From the cell containing the given text, extract its center point as [X, Y] coordinate. 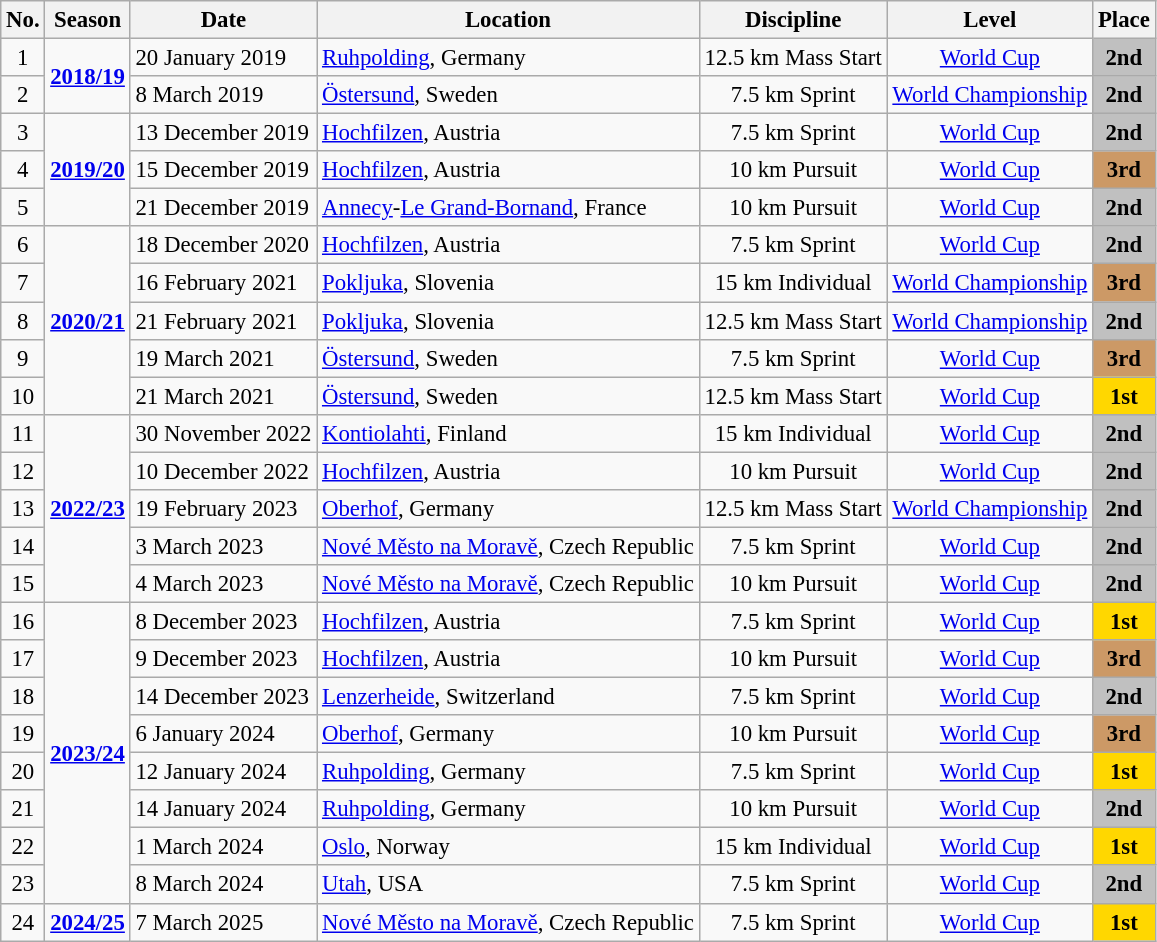
21 [23, 809]
Season [88, 20]
17 [23, 659]
Location [508, 20]
21 March 2021 [223, 396]
Level [990, 20]
2023/24 [88, 752]
No. [23, 20]
11 [23, 433]
15 December 2019 [223, 170]
12 [23, 471]
20 [23, 772]
16 February 2021 [223, 283]
23 [23, 885]
3 March 2023 [223, 546]
7 March 2025 [223, 922]
6 [23, 245]
30 November 2022 [223, 433]
2 [23, 95]
3 [23, 133]
8 December 2023 [223, 621]
22 [23, 847]
19 March 2021 [223, 358]
Lenzerheide, Switzerland [508, 697]
5 [23, 208]
2024/25 [88, 922]
Place [1124, 20]
12 January 2024 [223, 772]
1 [23, 58]
9 [23, 358]
2018/19 [88, 76]
4 March 2023 [223, 584]
14 January 2024 [223, 809]
Discipline [793, 20]
24 [23, 922]
Oslo, Norway [508, 847]
14 [23, 546]
19 [23, 734]
Date [223, 20]
Annecy-Le Grand-Bornand, France [508, 208]
13 December 2019 [223, 133]
19 February 2023 [223, 509]
21 December 2019 [223, 208]
14 December 2023 [223, 697]
16 [23, 621]
8 March 2019 [223, 95]
20 January 2019 [223, 58]
9 December 2023 [223, 659]
18 [23, 697]
7 [23, 283]
Utah, USA [508, 885]
10 [23, 396]
18 December 2020 [223, 245]
13 [23, 509]
15 [23, 584]
10 December 2022 [223, 471]
4 [23, 170]
6 January 2024 [223, 734]
21 February 2021 [223, 321]
2020/21 [88, 320]
8 March 2024 [223, 885]
1 March 2024 [223, 847]
2022/23 [88, 508]
8 [23, 321]
2019/20 [88, 170]
Kontiolahti, Finland [508, 433]
